Scan for the cell matching the given text and deliver its [x, y] coordinate at center. 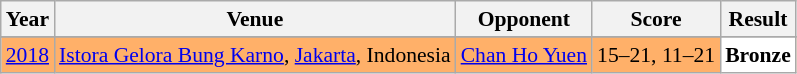
15–21, 11–21 [656, 55]
Result [758, 19]
Venue [255, 19]
Score [656, 19]
Chan Ho Yuen [524, 55]
Year [28, 19]
Bronze [758, 55]
Istora Gelora Bung Karno, Jakarta, Indonesia [255, 55]
2018 [28, 55]
Opponent [524, 19]
